Find where the given text appears and provide that cell's center as [X, Y] coordinate. 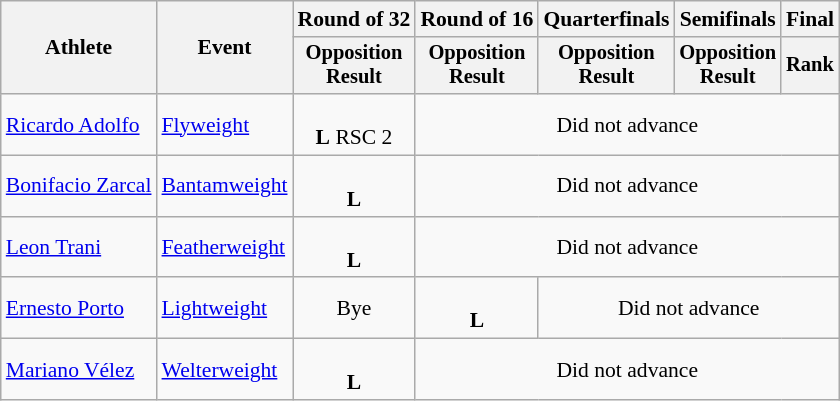
Flyweight [225, 124]
Mariano Vélez [79, 370]
Welterweight [225, 370]
Leon Trani [79, 248]
Semifinals [728, 19]
Rank [810, 66]
Lightweight [225, 308]
Final [810, 19]
Bye [354, 308]
Round of 32 [354, 19]
Quarterfinals [606, 19]
Bantamweight [225, 186]
L RSC 2 [354, 124]
Bonifacio Zarcal [79, 186]
Athlete [79, 48]
Event [225, 48]
Ernesto Porto [79, 308]
Ricardo Adolfo [79, 124]
Featherweight [225, 248]
Round of 16 [476, 19]
